Provide the (x, y) coordinate of the cell's center where the given text is located.  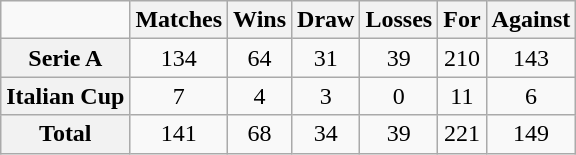
31 (326, 58)
3 (326, 96)
For (462, 20)
149 (531, 134)
68 (260, 134)
Italian Cup (66, 96)
143 (531, 58)
7 (179, 96)
221 (462, 134)
6 (531, 96)
0 (399, 96)
64 (260, 58)
141 (179, 134)
Total (66, 134)
Matches (179, 20)
Draw (326, 20)
Wins (260, 20)
Serie A (66, 58)
11 (462, 96)
210 (462, 58)
Losses (399, 20)
34 (326, 134)
134 (179, 58)
Against (531, 20)
4 (260, 96)
